Locate the cell with the specified text and output its (X, Y) center coordinate. 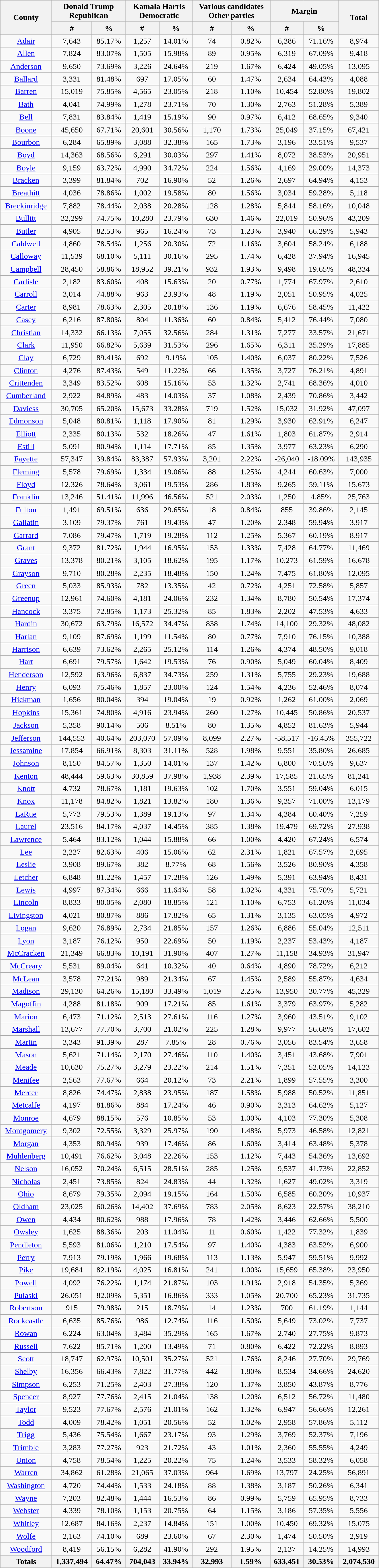
Margin (304, 11)
1.13% (251, 1257)
64.26% (109, 991)
1.65% (251, 345)
61.87% (321, 434)
6,691 (72, 662)
1,002 (142, 193)
Fleming (26, 472)
19,688 (359, 674)
81.72% (109, 548)
40 (212, 966)
18.48% (176, 573)
3,769 (287, 1435)
34.47% (176, 624)
8,534 (287, 1371)
8,893 (359, 1346)
6,428 (287, 256)
14,332 (72, 332)
51.28% (321, 104)
21.72% (176, 1447)
3,960 (287, 1017)
30,705 (72, 408)
66.13% (109, 332)
Kamala HarrisDemocratic (159, 11)
394 (142, 700)
4,916 (142, 712)
57.93% (176, 459)
6,947 (287, 1410)
2,335 (72, 434)
5,556 (359, 1511)
24.25% (321, 1473)
62 (212, 852)
56.15% (109, 1549)
80.21% (109, 560)
90 (212, 117)
297 (212, 155)
81.18% (109, 1004)
16,052 (72, 1169)
83.54% (321, 1042)
12,511 (359, 928)
77.27% (109, 1447)
63.72% (109, 167)
692 (142, 358)
26,051 (72, 1295)
14 (212, 1308)
15,361 (72, 712)
5,755 (287, 674)
19.63% (176, 789)
11 (212, 1232)
80.28% (109, 573)
60.04% (321, 662)
407 (212, 953)
4,905 (72, 231)
88.36% (109, 1232)
5,500 (359, 1219)
3,908 (72, 865)
1,667 (142, 1435)
24,620 (359, 1371)
58.24% (321, 244)
76.44% (321, 320)
8,780 (287, 599)
989 (142, 978)
1,774 (287, 282)
4,169 (287, 167)
85.17% (109, 41)
55.04% (321, 928)
71.12% (109, 1017)
8.77% (176, 865)
4,249 (359, 1447)
4,092 (72, 1283)
81.63% (321, 725)
71.00% (321, 801)
8,733 (359, 1498)
1.70% (251, 789)
114 (212, 649)
6,093 (72, 687)
78.86% (109, 193)
60.19% (321, 535)
120 (212, 1384)
1.36% (251, 801)
16.90% (176, 180)
1.45% (251, 978)
3,279 (142, 1067)
5,412 (287, 320)
16,945 (359, 256)
2,451 (72, 1181)
30.77% (321, 991)
151 (212, 1523)
82.48% (109, 1498)
1,389 (142, 814)
Bath (26, 104)
23.71% (176, 104)
3,379 (287, 1004)
8,927 (72, 1397)
Muhlenberg (26, 1156)
67.57% (321, 852)
4,010 (359, 383)
23,950 (359, 1270)
18 (212, 510)
17,374 (359, 599)
Campbell (26, 269)
2,163 (72, 1536)
30.16% (176, 256)
13,378 (72, 560)
19.65% (321, 269)
7,882 (72, 206)
9,977 (287, 1029)
195 (212, 560)
1.47% (251, 79)
528 (212, 750)
15.19% (176, 117)
4,187 (359, 940)
1,200 (142, 1346)
17.71% (176, 446)
9,102 (359, 1017)
7,901 (359, 1055)
Greenup (26, 599)
8,419 (72, 1549)
4,244 (287, 472)
4,860 (72, 244)
17.82% (176, 915)
75.70% (321, 890)
2,360 (287, 1447)
7,080 (359, 320)
4,383 (287, 1245)
76.22% (109, 1283)
80.90% (321, 865)
Nicholas (26, 1181)
287 (142, 1042)
30.56% (176, 130)
78 (212, 1219)
Pulaski (26, 1295)
Bourbon (26, 142)
Fayette (26, 459)
74.75% (109, 218)
232 (212, 599)
22,852 (359, 1169)
3,578 (72, 978)
113 (212, 1257)
5,578 (72, 472)
13.49% (176, 1346)
14,363 (72, 155)
93 (212, 1435)
Madison (26, 991)
75 (212, 1460)
3,930 (287, 421)
Franklin (26, 497)
532 (142, 434)
48 (212, 294)
Clay (26, 358)
2,227 (72, 852)
64.62% (321, 1105)
Ballard (26, 79)
32.38% (176, 142)
80.22% (321, 358)
12.74% (176, 1321)
Adair (26, 41)
Union (26, 1460)
3,313 (287, 1105)
11,469 (359, 548)
1.41% (251, 155)
1,533 (142, 1485)
74.99% (109, 104)
Pike (26, 1270)
Warren (26, 1473)
0.60% (251, 1232)
84.17% (109, 827)
49.02% (321, 1181)
48,444 (72, 776)
1,278 (142, 104)
66.29% (321, 231)
55.55% (321, 1447)
48.50% (321, 649)
3,414 (287, 1143)
11,539 (72, 256)
17,885 (359, 345)
241 (212, 1270)
Menifee (26, 1080)
76.12% (109, 940)
8,776 (359, 1384)
2,094 (142, 1194)
21,349 (72, 953)
70.86% (321, 396)
17,602 (359, 1029)
3,349 (72, 383)
16.53% (176, 1498)
5,049 (287, 662)
27.61% (176, 1017)
34.93% (321, 953)
Webster (26, 1511)
-26,040 (287, 459)
50 (212, 940)
15.98% (176, 54)
5,127 (359, 1105)
838 (212, 624)
180 (212, 801)
65.20% (109, 408)
Rowan (26, 1333)
15,019 (72, 92)
33.51% (321, 142)
84.57% (109, 763)
15.16% (176, 383)
29.00% (321, 167)
79.57% (109, 662)
67.24% (321, 839)
4,288 (72, 1004)
121 (212, 903)
284 (212, 332)
22.57% (321, 1207)
950 (142, 940)
3,186 (287, 1511)
9,265 (287, 484)
39.86% (321, 510)
6,291 (142, 155)
Montgomery (26, 1131)
3,061 (142, 484)
630 (212, 218)
506 (142, 725)
1.30% (251, 104)
3,196 (287, 142)
11,480 (359, 1397)
963 (142, 294)
Ohio (26, 1194)
23,025 (72, 1207)
6,253 (72, 1384)
Boyle (26, 167)
576 (142, 1118)
2,922 (72, 396)
3,319 (359, 1181)
County (26, 17)
Butler (26, 231)
21,065 (142, 1473)
4,890 (287, 966)
50.95% (321, 294)
Edmonson (26, 421)
23,516 (72, 827)
1.37% (251, 1384)
1,625 (72, 1232)
McLean (26, 978)
25.12% (176, 649)
124 (212, 687)
1,857 (142, 687)
2,074,530 (359, 1561)
Livingston (26, 915)
22.69% (176, 940)
19.13% (176, 814)
Woodford (26, 1549)
2,563 (72, 1080)
5,112 (359, 1422)
Leslie (26, 865)
4,331 (287, 890)
87.69% (109, 637)
986 (142, 1321)
0.64% (251, 966)
112 (212, 535)
43.51% (321, 1017)
2,634 (287, 79)
10,445 (287, 712)
19.28% (176, 535)
1,170 (212, 130)
333 (212, 1295)
6,188 (359, 244)
75.46% (109, 687)
53.43% (321, 940)
68.10% (109, 256)
20.22% (176, 1460)
89.04% (109, 966)
3,105 (142, 560)
17.05% (176, 79)
9,357 (287, 801)
4,997 (72, 890)
12,261 (359, 1410)
7,203 (72, 1498)
6,900 (359, 1245)
73.02% (321, 1321)
37.94% (321, 256)
83.12% (109, 839)
23.79% (176, 218)
Mercer (26, 1093)
90.14% (109, 725)
549 (142, 371)
5,531 (72, 966)
406 (142, 852)
608 (142, 383)
79.35% (109, 1194)
5,857 (359, 586)
964 (212, 1473)
4,037 (142, 827)
137 (212, 763)
2,914 (359, 434)
13,095 (359, 66)
32,299 (72, 218)
355,722 (359, 738)
58.86% (109, 269)
10,048 (359, 206)
11.54% (176, 637)
59.51% (321, 1257)
79.98% (109, 1308)
6,512 (287, 1397)
58.32% (321, 1460)
8,981 (72, 307)
9,302 (72, 1131)
31.53% (176, 345)
6,422 (287, 1346)
2,137 (287, 1549)
6,800 (287, 763)
2.27% (251, 738)
144,553 (72, 738)
8,246 (287, 1359)
58 (212, 890)
9,650 (72, 66)
5,621 (72, 1055)
30,672 (72, 624)
6,341 (359, 1485)
7,259 (359, 814)
11.04% (176, 1232)
2.25% (251, 991)
10.85% (176, 1118)
15,032 (287, 408)
Powell (26, 1283)
79.53% (109, 814)
4,679 (72, 1118)
29.65% (176, 510)
Spencer (26, 1397)
52.46% (321, 687)
43.68% (321, 1055)
25.97% (176, 1131)
Lawrence (26, 839)
37.69% (176, 1207)
32.56% (176, 332)
14,993 (359, 1549)
11,996 (142, 497)
Hancock (26, 611)
35.27% (176, 1359)
20.28% (176, 206)
1.80% (251, 1371)
886 (142, 915)
4,758 (72, 1460)
28 (212, 1042)
43 (212, 1447)
4,236 (287, 687)
6,284 (72, 142)
88.15% (109, 1118)
8,623 (287, 1207)
Monroe (26, 1118)
54.36% (321, 1156)
19,684 (72, 1270)
16,356 (72, 1371)
164 (212, 1194)
Laurel (26, 827)
56.72% (321, 1397)
292 (212, 1549)
60.40% (321, 814)
1,181 (142, 789)
5,378 (359, 1143)
5,111 (142, 256)
6,037 (287, 358)
1.46% (251, 218)
27.70% (321, 1359)
Shelby (26, 1371)
13,692 (359, 1156)
9,418 (359, 54)
7,822 (142, 1371)
8,826 (72, 1093)
5,033 (72, 586)
68.36% (321, 383)
McCracken (26, 953)
Martin (26, 1042)
2,741 (287, 383)
14.03% (176, 396)
6,585 (287, 1194)
17.54% (176, 1245)
2.05% (251, 1207)
Graves (26, 560)
Wolfe (26, 1536)
Harlan (26, 637)
13.82% (176, 801)
14.25% (321, 1549)
5,308 (359, 1118)
11,034 (359, 903)
2,265 (142, 649)
81.06% (109, 1245)
72.22% (321, 1346)
10,280 (142, 218)
21.65% (321, 776)
7,443 (287, 1156)
4,339 (72, 1511)
719 (212, 408)
704,043 (142, 1561)
17,854 (72, 750)
20,537 (359, 712)
2,415 (142, 1397)
Totals (26, 1561)
702 (142, 180)
2.03% (251, 497)
83.60% (109, 282)
19.15% (176, 1194)
Henry (26, 687)
3,977 (287, 446)
16,678 (359, 560)
1,334 (142, 472)
260 (212, 712)
3,300 (359, 1080)
52.05% (321, 1067)
6,676 (287, 307)
50.50% (321, 1536)
1.51% (251, 1067)
4,374 (287, 649)
408 (142, 282)
74.60% (109, 599)
31,735 (359, 1295)
4,009 (72, 1422)
Lewis (26, 890)
Total (359, 17)
Casey (26, 320)
31.77% (176, 1371)
2,202 (287, 611)
83.07% (109, 54)
30.03% (176, 155)
214 (212, 1067)
7,831 (72, 117)
74.44% (109, 1485)
1.17% (251, 560)
5,759 (287, 1498)
2,740 (287, 1333)
71.25% (109, 1384)
8.51% (176, 725)
14,402 (142, 1207)
Breathitt (26, 193)
66.91% (109, 750)
3,329 (142, 1131)
Lincoln (26, 903)
1,262 (287, 700)
76.89% (109, 928)
2,145 (359, 510)
75.27% (109, 1067)
25.32% (176, 611)
70.24% (109, 1169)
1,210 (142, 1245)
Jefferson (26, 738)
3,034 (287, 193)
187 (212, 1093)
84.82% (109, 801)
3,201 (212, 459)
Barren (26, 92)
56.66% (321, 1410)
1,174 (142, 1283)
1,337,494 (72, 1561)
42 (212, 586)
Jessamine (26, 750)
17.21% (176, 1004)
3,446 (287, 1219)
9,551 (287, 750)
78.72% (321, 966)
80.62% (109, 1219)
87.43% (109, 371)
Estill (26, 446)
783 (212, 1207)
2.31% (251, 852)
Fulton (26, 510)
76.15% (321, 637)
61.80% (321, 573)
689 (142, 1536)
442 (212, 1371)
6,015 (359, 789)
2.39% (251, 776)
103 (212, 1283)
65 (212, 915)
7,000 (359, 472)
63.52% (321, 1245)
2,170 (142, 1055)
225 (212, 1029)
Donald TrumpRepublican (89, 11)
17.28% (176, 877)
21,671 (359, 332)
19.58% (176, 193)
Kenton (26, 776)
18.62% (176, 560)
23.05% (176, 92)
37 (212, 396)
11,422 (359, 307)
44 (212, 1181)
McCreary (26, 966)
2,182 (72, 282)
2,958 (287, 1422)
69.32% (321, 1523)
57.35% (321, 1511)
Magoffin (26, 1004)
1.69% (251, 1473)
2,051 (287, 294)
Rockcastle (26, 1321)
59.28% (321, 193)
6,290 (359, 446)
63.97% (321, 1004)
6,212 (359, 966)
1,256 (142, 244)
4,420 (287, 839)
3,375 (72, 611)
7,428 (287, 548)
203 (142, 1232)
5,773 (72, 814)
19.04% (176, 700)
0.97% (251, 117)
8,409 (359, 662)
17,585 (287, 776)
18,747 (72, 1359)
Trigg (26, 1435)
19,802 (359, 92)
6,311 (287, 345)
56,891 (359, 1473)
190 (212, 1131)
65.23% (321, 1295)
58.45% (321, 307)
666 (142, 890)
1,419 (142, 117)
31.11% (176, 750)
7,910 (287, 637)
29,769 (359, 1359)
Henderson (26, 674)
78.10% (109, 1511)
6,424 (287, 66)
50.52% (321, 1093)
162 (212, 1410)
Gallatin (26, 522)
33.49% (176, 991)
24.83% (176, 1181)
Pendleton (26, 1245)
38.53% (321, 155)
61.19% (321, 1308)
66.83% (109, 953)
13,797 (287, 1473)
5,639 (142, 345)
50.86% (321, 712)
9,523 (72, 1410)
9,498 (287, 269)
18.26% (176, 434)
8,099 (212, 738)
5,973 (287, 1131)
Owsley (26, 1232)
15,075 (359, 1523)
70.56% (321, 763)
6,473 (72, 1017)
4,251 (287, 586)
4,634 (359, 978)
909 (142, 1004)
4,434 (72, 1219)
40.64% (109, 738)
29.23% (321, 674)
67.97% (321, 282)
23.00% (176, 687)
11.22% (176, 371)
1,474 (287, 1536)
3,056 (287, 1042)
51.41% (109, 497)
63.23% (321, 446)
38,210 (359, 1207)
30.53% (321, 1561)
0.72% (251, 586)
62.91% (321, 421)
Meade (26, 1067)
46.58% (321, 1131)
Hickman (26, 700)
20.18% (176, 307)
1,199 (142, 637)
5,282 (359, 1004)
1,627 (287, 1181)
664 (142, 1080)
382 (142, 865)
10.32% (176, 966)
23.60% (176, 1536)
80.87% (109, 915)
68 (212, 865)
34,862 (72, 1473)
16.95% (176, 548)
26,685 (359, 750)
12,095 (359, 573)
77.76% (109, 1397)
3,533 (287, 1460)
12,961 (72, 599)
83.84% (109, 117)
63.79% (109, 624)
82.63% (109, 852)
Crittenden (26, 383)
31,947 (359, 953)
45,329 (359, 991)
Clark (26, 345)
150 (212, 573)
286 (212, 484)
110 (212, 1055)
79.37% (109, 522)
1,803 (287, 434)
66.43% (109, 1371)
63.94% (321, 877)
Knox (26, 801)
2,080 (142, 903)
7,737 (359, 1321)
8,431 (359, 877)
7,086 (72, 535)
Knott (26, 789)
15.06% (176, 852)
67.09% (321, 54)
102 (212, 789)
74.10% (109, 1536)
57.55% (321, 1080)
87.80% (109, 320)
7,824 (72, 54)
3,109 (72, 522)
2,734 (142, 928)
6,282 (142, 1549)
3,088 (142, 142)
7,351 (287, 1067)
Garrard (26, 535)
4,891 (359, 371)
31.92% (321, 408)
Bell (26, 117)
3,331 (72, 79)
3,283 (72, 1447)
Oldham (26, 1207)
1.05% (251, 1295)
7,622 (72, 1346)
1.49% (251, 877)
1,422 (287, 1232)
69.51% (109, 510)
884 (142, 1105)
9,637 (359, 763)
74.80% (109, 712)
10,273 (287, 560)
59.11% (321, 484)
1,966 (142, 1257)
82.53% (109, 231)
3,442 (359, 396)
6,729 (72, 358)
22.26% (176, 1156)
34.66% (321, 1371)
6,386 (287, 41)
1.52% (251, 408)
13,950 (287, 991)
23.95% (176, 1093)
2.21% (251, 1080)
2,069 (359, 700)
5,358 (72, 725)
6,224 (72, 1333)
Bracken (26, 180)
636 (142, 510)
15.88% (176, 839)
2,918 (287, 1283)
89 (212, 54)
2,697 (287, 180)
1,938 (212, 776)
33.57% (321, 332)
27.75% (321, 1333)
Bullitt (26, 218)
83.52% (109, 383)
14.84% (176, 1523)
17.24% (176, 1105)
21.02% (176, 1029)
67.71% (109, 130)
55.87% (321, 978)
Hart (26, 662)
3,917 (359, 522)
1,144 (359, 1308)
81 (212, 421)
Grant (26, 548)
20.12% (176, 1080)
5,649 (287, 1321)
85.71% (109, 1346)
78.42% (109, 1422)
80.13% (109, 434)
1.15% (251, 1511)
2,235 (142, 573)
84.89% (109, 396)
10,937 (359, 1194)
Mason (26, 1055)
5,091 (72, 446)
70 (212, 104)
1.58% (251, 1093)
7,196 (359, 1435)
4,384 (287, 814)
80.81% (109, 421)
59.04% (321, 789)
4,276 (72, 371)
1.01% (251, 1447)
12,821 (359, 1131)
9,710 (72, 573)
13.35% (176, 586)
78.44% (109, 206)
63.48% (321, 1143)
34.73% (176, 674)
5,389 (359, 104)
2.22% (251, 459)
81.86% (109, 1105)
19,479 (287, 827)
87.34% (109, 890)
8,679 (72, 1194)
143,935 (359, 459)
295 (212, 256)
50.54% (321, 599)
78.63% (109, 307)
61.20% (321, 903)
8,917 (359, 535)
16.24% (176, 231)
48,334 (359, 269)
63.05% (321, 915)
3,451 (287, 1055)
14,373 (359, 167)
Lee (26, 852)
13,179 (359, 801)
4,041 (72, 104)
8,150 (72, 763)
63.96% (109, 674)
Perry (26, 1257)
3,048 (142, 1156)
18.85% (176, 903)
33.94% (176, 1561)
84.16% (109, 1523)
67,421 (359, 130)
5,593 (72, 1245)
Washington (26, 1485)
6,412 (287, 117)
27,938 (359, 827)
Taylor (26, 1410)
9,620 (72, 928)
1.33% (251, 548)
19 (212, 700)
37.98% (176, 776)
3,135 (287, 915)
6,216 (72, 320)
3,850 (287, 1384)
77.70% (109, 1029)
11,950 (72, 345)
965 (142, 231)
138 (212, 1397)
6,639 (72, 649)
78.67% (109, 789)
29.32% (321, 624)
9,992 (359, 1257)
72.85% (109, 611)
4,852 (287, 725)
85.93% (109, 586)
21.87% (176, 1283)
59.63% (109, 776)
1.16% (251, 244)
Carroll (26, 294)
1,839 (359, 1232)
6,837 (142, 674)
9,372 (72, 548)
5,367 (287, 535)
Nelson (26, 1169)
9,159 (72, 167)
15,659 (287, 1270)
21.01% (176, 1410)
10,501 (142, 1359)
10,450 (287, 1523)
0.95% (251, 54)
7,526 (359, 358)
1,173 (142, 611)
3,604 (287, 244)
71 (212, 1346)
804 (142, 320)
12,326 (72, 484)
64.47% (109, 1561)
Johnson (26, 763)
16.86% (176, 1295)
46 (212, 1105)
73.85% (109, 1181)
58.16% (321, 206)
64.43% (321, 79)
77.21% (109, 978)
-58,517 (287, 738)
Wayne (26, 1498)
5,988 (287, 1093)
3,551 (287, 789)
9.19% (176, 358)
64 (212, 1511)
16,572 (142, 624)
56.68% (321, 1029)
69.72% (321, 827)
4,990 (142, 167)
62.66% (321, 1219)
7,643 (72, 41)
48,082 (359, 624)
215 (142, 1308)
2,348 (287, 522)
Hopkins (26, 712)
Christian (26, 332)
14.45% (176, 827)
5,391 (287, 877)
9,109 (72, 637)
43,209 (359, 218)
157 (212, 928)
83,387 (142, 459)
85.76% (109, 1321)
25,049 (287, 130)
11,178 (72, 801)
4,732 (72, 789)
4,720 (72, 1485)
30,859 (142, 776)
1.93% (251, 269)
5,464 (72, 839)
Daviess (26, 408)
2.30% (251, 1536)
3,727 (287, 371)
20.75% (176, 1511)
2,439 (287, 396)
65.38% (321, 1270)
1,899 (287, 1080)
6,515 (142, 1169)
17.46% (176, 1143)
6,753 (287, 903)
2,403 (142, 1384)
1.98% (251, 750)
11.64% (176, 890)
20.30% (176, 244)
3,658 (359, 1042)
37.15% (321, 130)
68.65% (321, 117)
11.36% (176, 320)
16.81% (176, 1270)
224 (212, 167)
LaRue (26, 814)
1.54% (251, 687)
1,350 (142, 763)
19.06% (176, 472)
824 (142, 1181)
25,763 (359, 497)
59.94% (321, 522)
47.53% (321, 611)
Scott (26, 1359)
9,018 (359, 649)
3,700 (142, 1029)
Anderson (26, 66)
18.79% (176, 1308)
71.16% (321, 41)
4,103 (287, 1118)
Whitley (26, 1523)
7.85% (176, 1042)
1,505 (142, 54)
18,952 (142, 269)
Marion (26, 1017)
3,343 (72, 1042)
21.85% (176, 928)
5,944 (359, 725)
3,226 (142, 66)
10,630 (72, 1067)
24.06% (176, 599)
1,153 (142, 1511)
43.87% (321, 1384)
Russell (26, 1346)
64.94% (321, 180)
Calloway (26, 256)
Logan (26, 928)
41.73% (321, 1169)
8,303 (142, 750)
203,070 (142, 738)
19.43% (176, 522)
5,844 (287, 206)
Allen (26, 54)
Trimble (26, 1447)
761 (142, 522)
81.84% (109, 180)
6,319 (287, 54)
Simpson (26, 1384)
7,913 (72, 1257)
39.21% (176, 269)
697 (142, 79)
72 (212, 244)
9,873 (359, 1333)
20 (212, 282)
855 (287, 510)
33.28% (176, 408)
65.89% (109, 142)
0.82% (251, 41)
14,123 (359, 1067)
8,974 (359, 41)
Morgan (26, 1143)
1,250 (287, 497)
5,436 (72, 1435)
77.32% (321, 1232)
28.51% (176, 1169)
5,721 (359, 890)
60.26% (109, 1207)
46.56% (176, 497)
633,451 (287, 1561)
45,650 (72, 130)
5,351 (142, 1295)
23.94% (176, 712)
82.19% (109, 1270)
14,100 (287, 624)
4,972 (359, 915)
4,088 (359, 79)
Lyon (26, 940)
Letcher (26, 877)
5,118 (359, 193)
4,353 (72, 1143)
Cumberland (26, 396)
11,158 (287, 953)
Boyd (26, 155)
23.22% (176, 1067)
62.97% (109, 1359)
Boone (26, 130)
76.62% (109, 1156)
61.28% (109, 1473)
65.95% (321, 1498)
29,130 (72, 991)
7,475 (287, 573)
296 (212, 345)
3,526 (287, 865)
2,838 (142, 1093)
2,305 (142, 307)
2,610 (359, 282)
6,886 (287, 928)
20,700 (287, 1295)
89.67% (109, 865)
4,021 (72, 915)
2,038 (142, 206)
34.72% (176, 167)
1.91% (251, 1283)
0.99% (251, 1498)
0.92% (251, 700)
79.47% (109, 535)
2,576 (142, 1410)
81,241 (359, 776)
35.80% (321, 750)
68.56% (109, 155)
1.48% (251, 1131)
8,072 (287, 155)
641 (142, 966)
17.90% (176, 421)
89.41% (109, 358)
60.63% (321, 472)
64.77% (321, 548)
57.09% (176, 738)
10,454 (287, 92)
47,097 (359, 408)
128 (212, 206)
1,044 (142, 839)
61.59% (321, 560)
50.96% (321, 218)
24.18% (176, 1485)
4,181 (142, 599)
1.95% (251, 1549)
10,491 (72, 1156)
782 (142, 586)
Floyd (26, 484)
73.69% (109, 66)
1.76% (251, 1359)
13,246 (72, 497)
20,601 (142, 130)
81.22% (109, 877)
1,457 (142, 877)
1,225 (142, 1460)
8,074 (359, 687)
31.90% (176, 953)
39.84% (109, 459)
915 (72, 1308)
72.55% (109, 1131)
76 (212, 662)
Green (26, 586)
11,851 (359, 1093)
1,444 (142, 1498)
54.35% (321, 1283)
3,014 (72, 294)
9,340 (359, 117)
3,940 (287, 231)
285 (212, 1169)
8,833 (72, 903)
63.04% (109, 1333)
52.80% (321, 92)
10,388 (359, 637)
218 (212, 92)
81.48% (109, 79)
4,633 (359, 611)
1,118 (142, 421)
988 (142, 1219)
259 (212, 674)
17.96% (176, 1219)
2,513 (142, 1017)
385 (212, 827)
23.93% (176, 294)
126 (212, 877)
Clinton (26, 371)
73.62% (109, 649)
7,055 (142, 332)
Todd (26, 1422)
1,491 (72, 510)
2,589 (287, 978)
3,399 (72, 180)
Breckinridge (26, 206)
28,450 (72, 269)
Grayson (26, 573)
57,347 (72, 459)
932 (212, 269)
74.88% (109, 294)
1.08% (251, 396)
19.68% (176, 1257)
52.37% (321, 1435)
Carlisle (26, 282)
1,944 (142, 548)
37.03% (176, 1473)
2,763 (287, 104)
4,358 (359, 865)
-18.09% (321, 459)
1,257 (142, 41)
12,592 (72, 674)
74.47% (109, 1093)
Hardin (26, 624)
Marshall (26, 1029)
Carter (26, 307)
219 (212, 66)
12,687 (72, 1523)
Elliott (26, 434)
5,369 (359, 1283)
75.54% (109, 1435)
105 (212, 358)
32,993 (212, 1561)
20,951 (359, 155)
79.69% (109, 472)
24.64% (176, 66)
Owen (26, 1219)
61.00% (321, 700)
66.82% (109, 345)
5,947 (287, 1257)
13,677 (72, 1029)
4,197 (72, 1105)
91.39% (109, 1042)
82.09% (109, 1295)
2,695 (359, 852)
1,019 (212, 991)
79.19% (109, 1257)
5,048 (72, 421)
136 (212, 307)
4,036 (72, 193)
Jackson (26, 725)
20.56% (176, 1422)
4.85% (321, 497)
-16.45% (321, 738)
6,848 (72, 877)
27.38% (176, 1384)
Harrison (26, 649)
75.85% (109, 92)
Metcalfe (26, 1105)
0.76% (251, 1042)
72.58% (321, 586)
6,635 (72, 1321)
15,180 (142, 991)
76.21% (321, 371)
23.17% (176, 1435)
1,642 (142, 662)
5,943 (359, 231)
6,058 (359, 1460)
1.12% (251, 1156)
21.04% (176, 1397)
1,656 (72, 700)
Robertson (26, 1308)
80.04% (109, 700)
1,051 (142, 1422)
80.05% (109, 903)
71.14% (109, 1055)
22,019 (287, 218)
41.90% (176, 1549)
50.26% (321, 1485)
77.30% (321, 1118)
6,574 (359, 839)
2,919 (359, 1536)
1.59% (251, 1561)
Various candidatesOther parties (231, 11)
78.64% (109, 484)
Caldwell (26, 244)
21.34% (176, 978)
60.20% (321, 1194)
15.63% (176, 282)
700 (287, 1308)
49.05% (321, 66)
1.60% (251, 1143)
0.80% (251, 1346)
74 (212, 41)
483 (142, 396)
27.46% (176, 1055)
923 (142, 1447)
939 (142, 1143)
1,719 (142, 535)
6,247 (359, 421)
57.86% (321, 1422)
4,565 (142, 92)
1,114 (142, 446)
3,484 (142, 1333)
7,277 (287, 332)
4,153 (359, 180)
10,191 (142, 953)
